Search for the cell housing the specified text and yield its (X, Y) center coordinate. 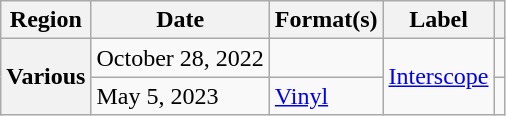
Format(s) (326, 20)
Vinyl (326, 96)
Label (438, 20)
May 5, 2023 (180, 96)
October 28, 2022 (180, 58)
Various (46, 77)
Date (180, 20)
Region (46, 20)
Interscope (438, 77)
